Provide the [x, y] coordinate of the cell's center where the given text is located.  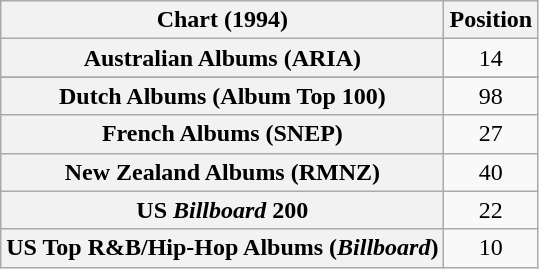
14 [491, 58]
Dutch Albums (Album Top 100) [222, 96]
Australian Albums (ARIA) [222, 58]
US Top R&B/Hip-Hop Albums (Billboard) [222, 248]
10 [491, 248]
98 [491, 96]
27 [491, 134]
French Albums (SNEP) [222, 134]
US Billboard 200 [222, 210]
40 [491, 172]
Position [491, 20]
Chart (1994) [222, 20]
22 [491, 210]
New Zealand Albums (RMNZ) [222, 172]
